Capture the cell that displays the provided text and extract its (X, Y) central coordinate. 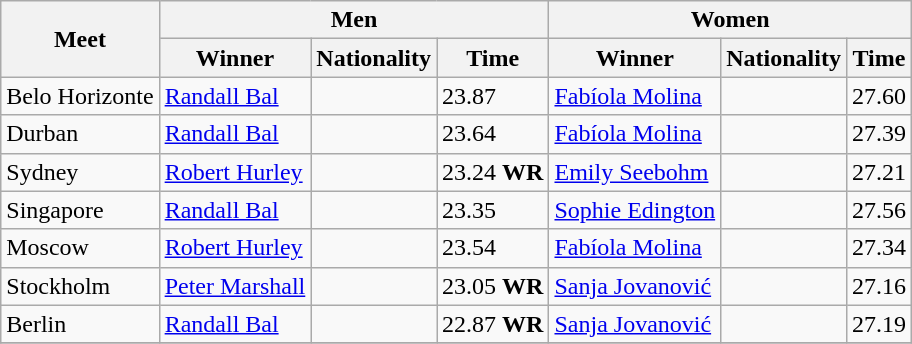
Emily Seebohm (635, 172)
Durban (80, 134)
Moscow (80, 248)
27.39 (878, 134)
Stockholm (80, 286)
27.21 (878, 172)
23.64 (493, 134)
Singapore (80, 210)
Peter Marshall (235, 286)
27.19 (878, 324)
Men (354, 20)
27.16 (878, 286)
23.35 (493, 210)
27.34 (878, 248)
23.24 WR (493, 172)
Berlin (80, 324)
Belo Horizonte (80, 96)
22.87 WR (493, 324)
Sydney (80, 172)
Meet (80, 39)
23.05 WR (493, 286)
23.87 (493, 96)
23.54 (493, 248)
Sophie Edington (635, 210)
27.60 (878, 96)
Women (730, 20)
27.56 (878, 210)
